For the text-containing cell, return its midpoint in [X, Y] coordinate format. 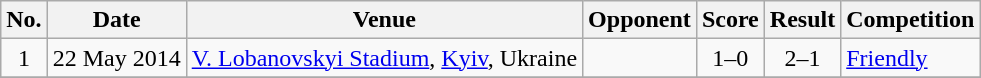
Score [730, 20]
22 May 2014 [116, 58]
Date [116, 20]
1 [24, 58]
1–0 [730, 58]
Friendly [910, 58]
Opponent [640, 20]
No. [24, 20]
Venue [384, 20]
2–1 [802, 58]
Competition [910, 20]
Result [802, 20]
V. Lobanovskyi Stadium, Kyiv, Ukraine [384, 58]
